For the text-containing cell, return its midpoint in (x, y) coordinate format. 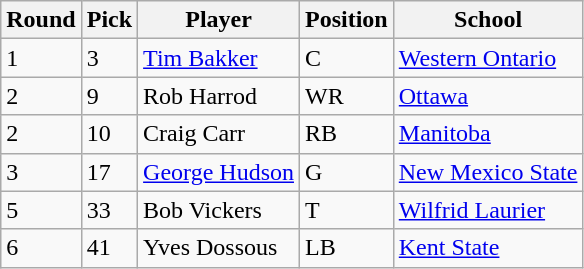
Position (347, 20)
10 (109, 134)
17 (109, 172)
Western Ontario (488, 58)
33 (109, 210)
George Hudson (219, 172)
Kent State (488, 248)
Bob Vickers (219, 210)
6 (41, 248)
Wilfrid Laurier (488, 210)
Pick (109, 20)
Yves Dossous (219, 248)
School (488, 20)
1 (41, 58)
C (347, 58)
Tim Bakker (219, 58)
Player (219, 20)
Round (41, 20)
Manitoba (488, 134)
WR (347, 96)
41 (109, 248)
Craig Carr (219, 134)
9 (109, 96)
5 (41, 210)
Ottawa (488, 96)
T (347, 210)
G (347, 172)
Rob Harrod (219, 96)
New Mexico State (488, 172)
LB (347, 248)
RB (347, 134)
